Return (x, y) of the center of cell containing provided text 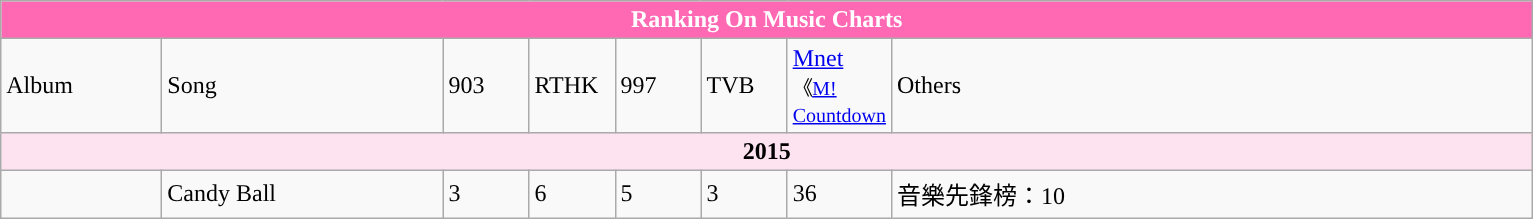
36 (839, 194)
Ranking On Music Charts (767, 20)
TVB (744, 86)
Others (1212, 86)
Mnet《M! Countdown (839, 86)
5 (658, 194)
RTHK (572, 86)
6 (572, 194)
997 (658, 86)
2015 (767, 151)
Song (302, 86)
Album (82, 86)
音樂先鋒榜：10 (1212, 194)
Candy Ball (302, 194)
903 (486, 86)
